Pinpoint the cell where the given text exists, returning its (X, Y) midpoint coordinate. 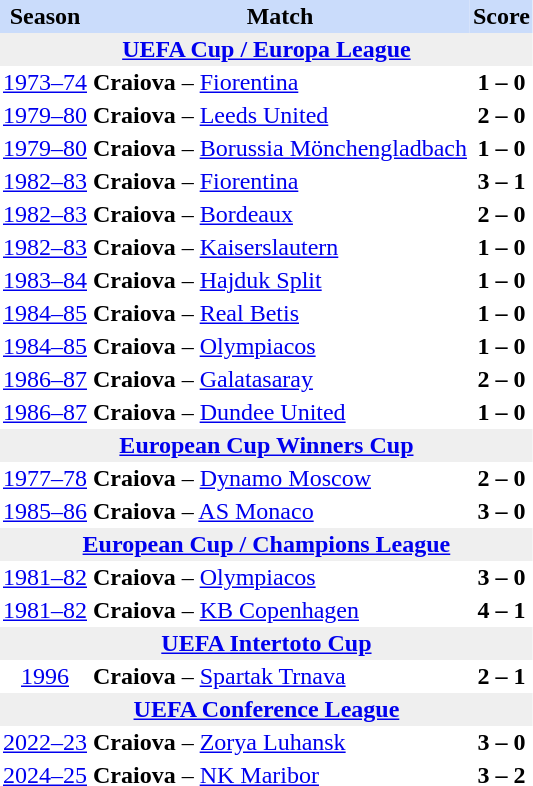
Craiova – Galatasaray (280, 380)
1985–86 (45, 512)
Craiova – Hajduk Split (280, 280)
1996 (45, 676)
Craiova – Dynamo Moscow (280, 478)
Score (502, 16)
1983–84 (45, 280)
2 – 1 (502, 676)
Craiova – Zorya Luhansk (280, 742)
European Cup Winners Cup (266, 446)
Craiova – Dundee United (280, 412)
Craiova – KB Copenhagen (280, 610)
UEFA Intertoto Cup (266, 644)
Craiova – Kaiserslautern (280, 248)
Craiova – Borussia Mönchengladbach (280, 148)
UEFA Conference League (266, 710)
Craiova – AS Monaco (280, 512)
3 – 1 (502, 182)
1973–74 (45, 82)
European Cup / Champions League (266, 544)
Craiova – Spartak Trnava (280, 676)
Match (280, 16)
4 – 1 (502, 610)
2022–23 (45, 742)
Season (45, 16)
UEFA Cup / Europa League (266, 50)
Craiova – Leeds United (280, 116)
1977–78 (45, 478)
Craiova – Real Betis (280, 314)
Craiova – Bordeaux (280, 214)
